For the text-containing cell, return its midpoint in (X, Y) coordinate format. 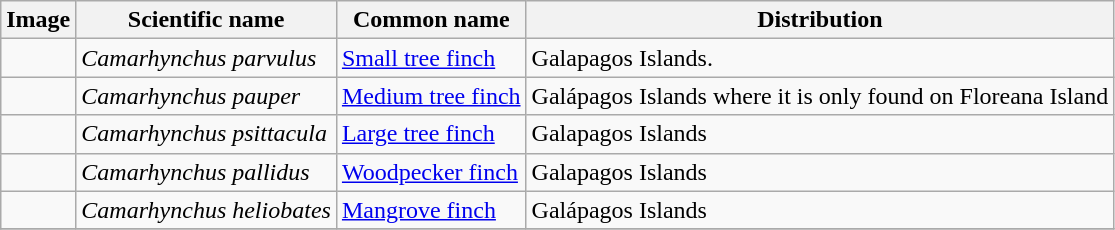
Image (38, 20)
Common name (431, 20)
Distribution (820, 20)
Camarhynchus pallidus (206, 172)
Camarhynchus parvulus (206, 58)
Large tree finch (431, 134)
Medium tree finch (431, 96)
Galápagos Islands where it is only found on Floreana Island (820, 96)
Galápagos Islands (820, 210)
Small tree finch (431, 58)
Mangrove finch (431, 210)
Camarhynchus pauper (206, 96)
Galapagos Islands. (820, 58)
Scientific name (206, 20)
Woodpecker finch (431, 172)
Camarhynchus heliobates (206, 210)
Camarhynchus psittacula (206, 134)
